Extract the (x, y) coordinate from the center of the cell holding the provided text.  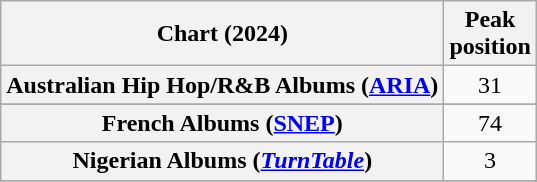
3 (490, 161)
Peakposition (490, 34)
Australian Hip Hop/R&B Albums (ARIA) (222, 85)
74 (490, 123)
Chart (2024) (222, 34)
French Albums (SNEP) (222, 123)
Nigerian Albums (TurnTable) (222, 161)
31 (490, 85)
